From the cell containing the given text, extract its center point as [X, Y] coordinate. 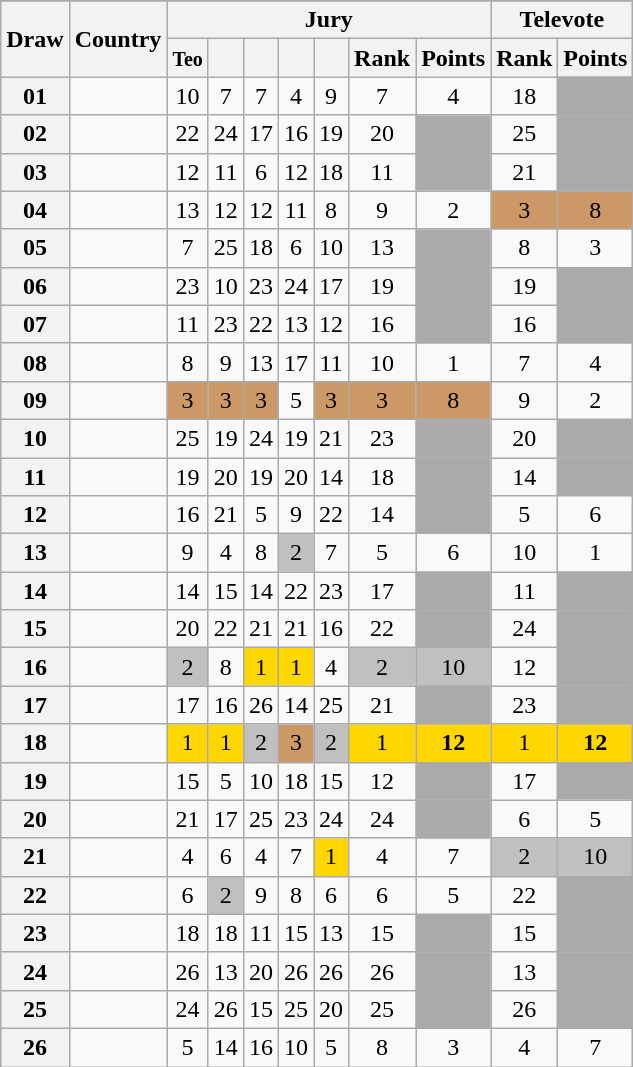
Televote [562, 20]
Teo [188, 58]
04 [35, 210]
08 [35, 362]
07 [35, 324]
Jury [329, 20]
Draw [35, 39]
03 [35, 172]
02 [35, 134]
Country [118, 39]
06 [35, 286]
05 [35, 248]
09 [35, 400]
01 [35, 96]
